Detect which cell encompasses the target text, then output its (X, Y) center coordinate. 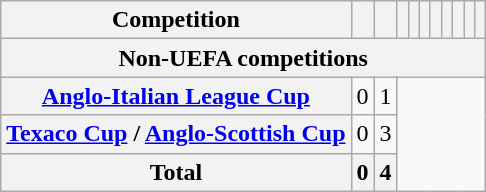
Anglo-Italian League Cup (176, 96)
Non-UEFA competitions (244, 58)
Texaco Cup / Anglo-Scottish Cup (176, 134)
1 (386, 96)
4 (386, 172)
Competition (176, 20)
3 (386, 134)
Total (176, 172)
